Search for the cell housing the specified text and yield its (X, Y) center coordinate. 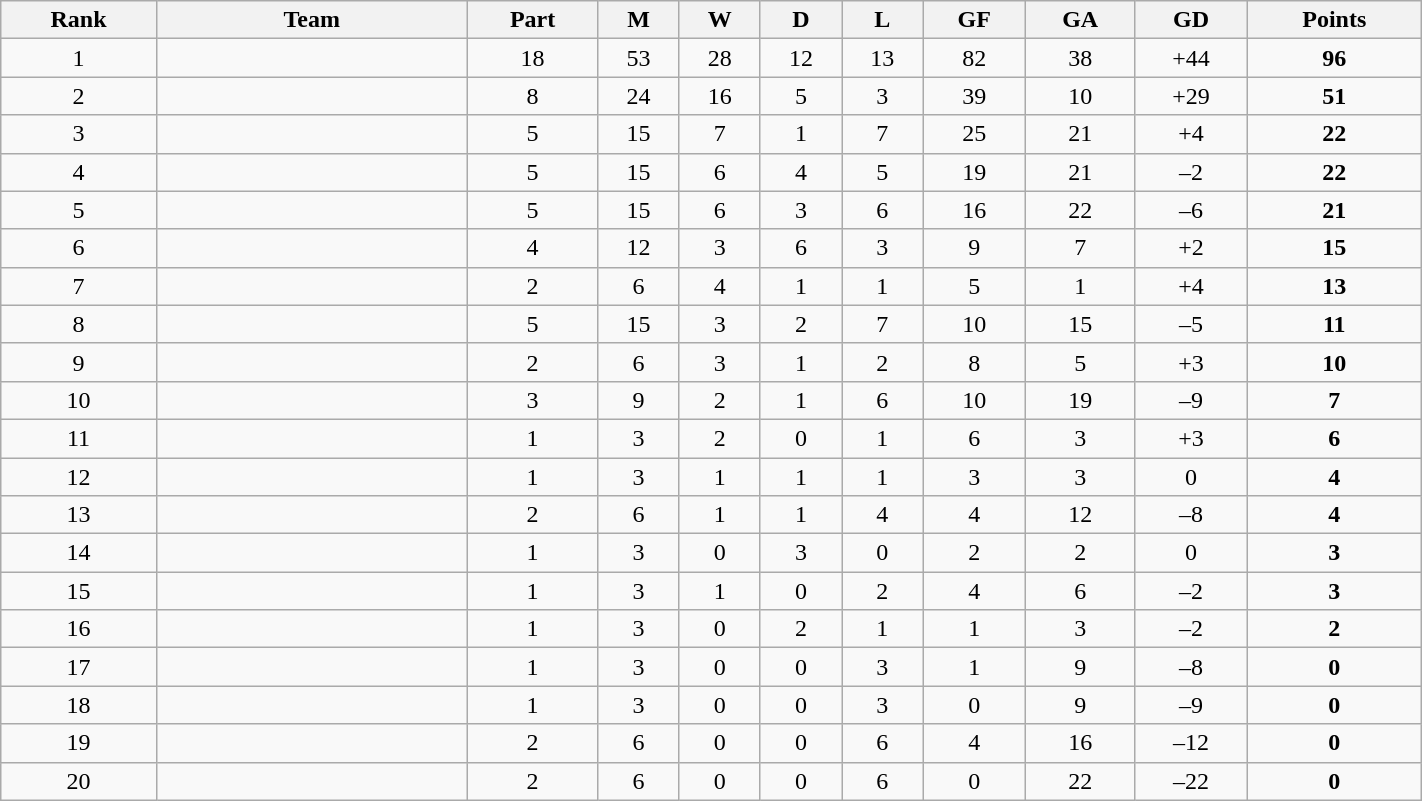
20 (78, 781)
GA (1080, 20)
14 (78, 553)
17 (78, 667)
53 (638, 58)
GD (1192, 20)
28 (720, 58)
GF (974, 20)
W (720, 20)
L (882, 20)
–22 (1192, 781)
+44 (1192, 58)
51 (1334, 96)
Team (312, 20)
38 (1080, 58)
D (800, 20)
96 (1334, 58)
Rank (78, 20)
–5 (1192, 324)
+29 (1192, 96)
–6 (1192, 210)
25 (974, 134)
Points (1334, 20)
M (638, 20)
24 (638, 96)
82 (974, 58)
+2 (1192, 248)
–12 (1192, 743)
Part (532, 20)
39 (974, 96)
